For the text-containing cell, return its midpoint in [X, Y] coordinate format. 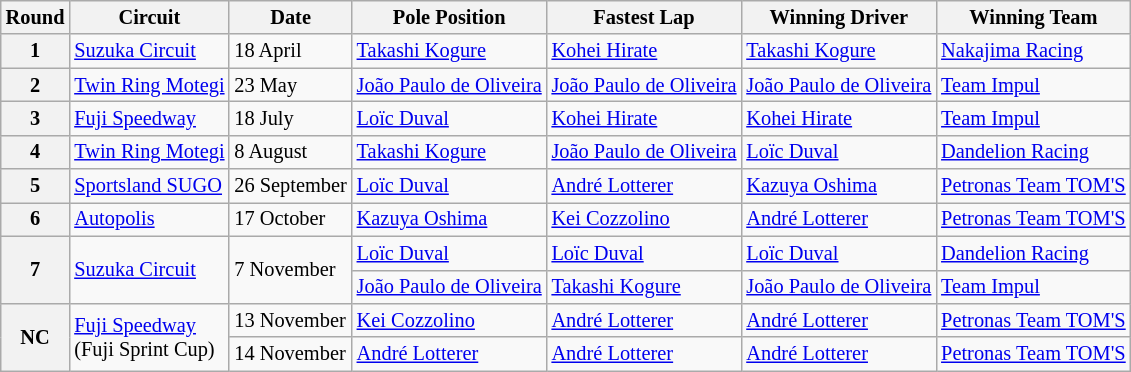
Fuji Speedway(Fuji Sprint Cup) [149, 336]
Nakajima Racing [1033, 51]
18 July [290, 118]
14 November [290, 354]
NC [36, 336]
7 [36, 270]
7 November [290, 270]
8 August [290, 152]
3 [36, 118]
Fastest Lap [644, 17]
2 [36, 85]
6 [36, 219]
5 [36, 186]
Fuji Speedway [149, 118]
Circuit [149, 17]
1 [36, 51]
Sportsland SUGO [149, 186]
17 October [290, 219]
13 November [290, 320]
Winning Driver [838, 17]
Pole Position [450, 17]
Autopolis [149, 219]
23 May [290, 85]
4 [36, 152]
Winning Team [1033, 17]
Date [290, 17]
18 April [290, 51]
26 September [290, 186]
Round [36, 17]
